Pinpoint the cell where the given text exists, returning its [x, y] midpoint coordinate. 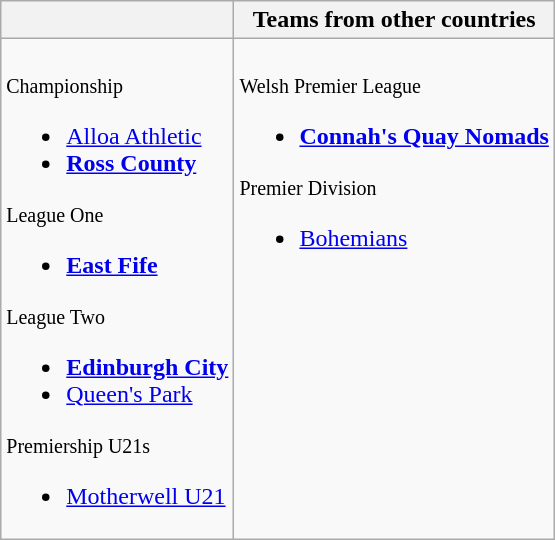
Teams from other countries [394, 20]
Welsh Premier LeagueConnah's Quay Nomads Premier DivisionBohemians [394, 289]
ChampionshipAlloa AthleticRoss CountyLeague OneEast FifeLeague TwoEdinburgh CityQueen's ParkPremiership U21sMotherwell U21 [118, 289]
